Find where the given text appears and provide that cell's center as (X, Y) coordinate. 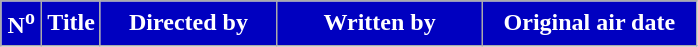
Written by (379, 24)
Title (72, 24)
Original air date (590, 24)
No (22, 24)
Directed by (188, 24)
